Scan for the cell matching the given text and deliver its (x, y) coordinate at center. 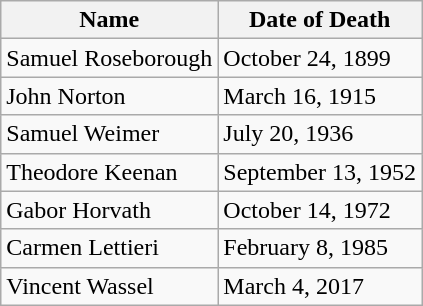
Theodore Keenan (110, 172)
Samuel Weimer (110, 134)
Gabor Horvath (110, 210)
Name (110, 20)
March 16, 1915 (320, 96)
Vincent Wassel (110, 286)
Samuel Roseborough (110, 58)
October 24, 1899 (320, 58)
March 4, 2017 (320, 286)
Date of Death (320, 20)
John Norton (110, 96)
February 8, 1985 (320, 248)
Carmen Lettieri (110, 248)
October 14, 1972 (320, 210)
September 13, 1952 (320, 172)
July 20, 1936 (320, 134)
